Detect which cell encompasses the target text, then output its [X, Y] center coordinate. 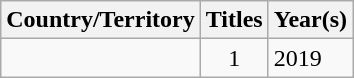
Year(s) [310, 20]
1 [234, 58]
2019 [310, 58]
Titles [234, 20]
Country/Territory [100, 20]
